Locate the cell with the specified text and output its (x, y) center coordinate. 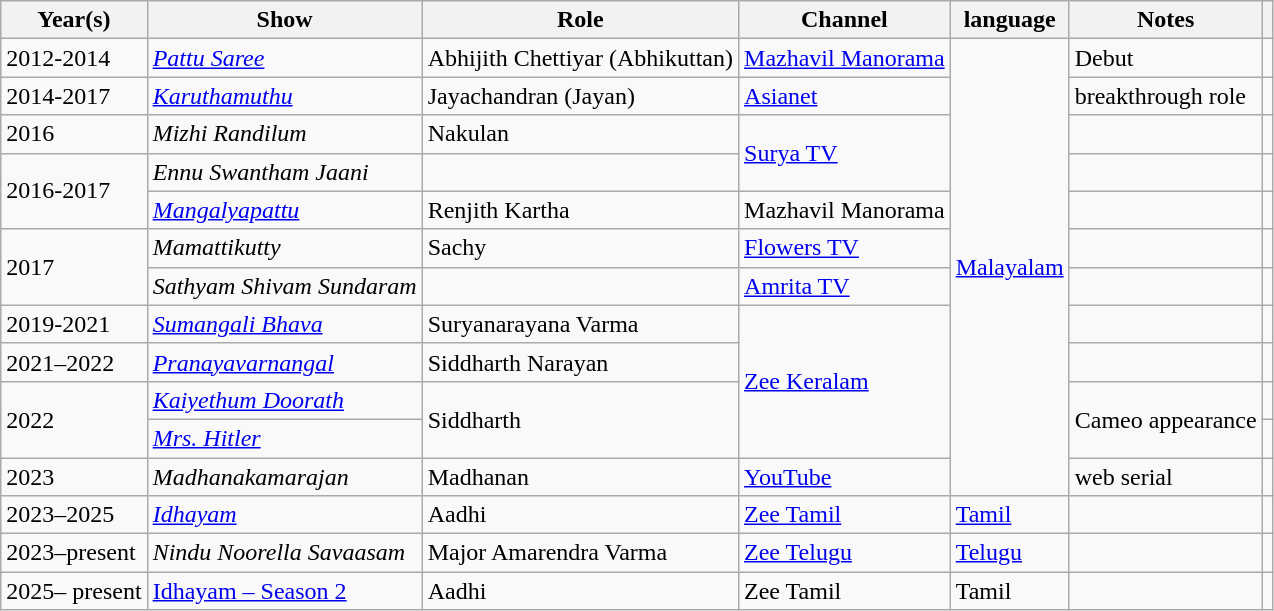
Mizhi Randilum (284, 134)
Pranayavarnangal (284, 362)
Zee Telugu (845, 553)
Ennu Swantham Jaani (284, 172)
Kaiyethum Doorath (284, 400)
Sathyam Shivam Sundaram (284, 286)
Telugu (1010, 553)
Pattu Saree (284, 58)
2022 (74, 419)
2017 (74, 267)
Mamattikutty (284, 248)
Malayalam (1010, 268)
Renjith Kartha (580, 210)
Major Amarendra Varma (580, 553)
Sachy (580, 248)
Role (580, 20)
Abhijith Chettiyar (Abhikuttan) (580, 58)
2021–2022 (74, 362)
Asianet (845, 96)
YouTube (845, 477)
Madhanan (580, 477)
breakthrough role (1166, 96)
2023 (74, 477)
Madhanakamarajan (284, 477)
2016-2017 (74, 191)
2016 (74, 134)
Karuthamuthu (284, 96)
Idhayam (284, 515)
Nakulan (580, 134)
Siddharth (580, 419)
Year(s) (74, 20)
Zee Keralam (845, 381)
2012-2014 (74, 58)
Siddharth Narayan (580, 362)
2023–2025 (74, 515)
Surya TV (845, 153)
2023–present (74, 553)
Debut (1166, 58)
Jayachandran (Jayan) (580, 96)
Flowers TV (845, 248)
web serial (1166, 477)
Cameo appearance (1166, 419)
2014-2017 (74, 96)
Channel (845, 20)
Show (284, 20)
2025– present (74, 591)
Mangalyapattu (284, 210)
Sumangali Bhava (284, 324)
language (1010, 20)
Idhayam – Season 2 (284, 591)
Mrs. Hitler (284, 438)
Notes (1166, 20)
Nindu Noorella Savaasam (284, 553)
Suryanarayana Varma (580, 324)
Amrita TV (845, 286)
2019-2021 (74, 324)
